Determine the (X, Y) coordinate at the center of the cell enclosing the given text.  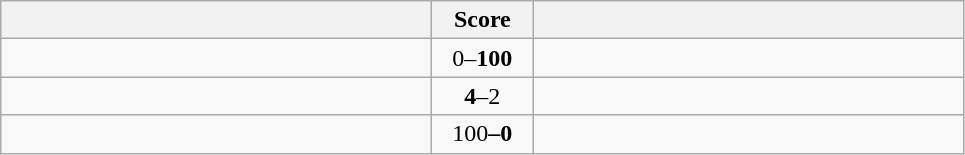
100–0 (482, 134)
Score (482, 20)
4–2 (482, 96)
0–100 (482, 58)
